Return [x, y] of the center of cell containing provided text 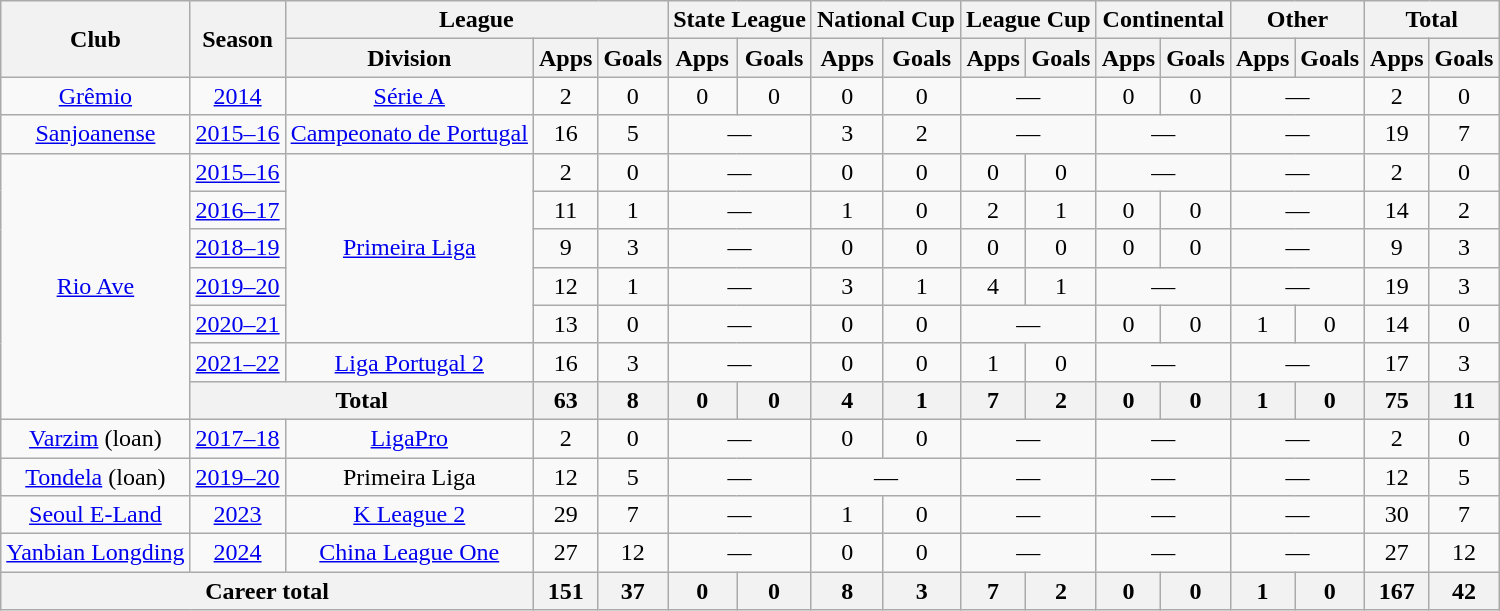
Other [1297, 20]
Série A [409, 96]
Campeonato de Portugal [409, 134]
Continental [1163, 20]
Varzim (loan) [96, 438]
China League One [409, 553]
2020–21 [238, 324]
2018–19 [238, 248]
Liga Portugal 2 [409, 362]
LigaPro [409, 438]
29 [565, 515]
Seoul E-Land [96, 515]
League Cup [1028, 20]
2014 [238, 96]
2024 [238, 553]
Yanbian Longding [96, 553]
Season [238, 39]
2021–22 [238, 362]
151 [565, 591]
13 [565, 324]
30 [1397, 515]
Sanjoanense [96, 134]
75 [1397, 400]
2016–17 [238, 210]
167 [1397, 591]
17 [1397, 362]
National Cup [886, 20]
42 [1464, 591]
State League [740, 20]
Grêmio [96, 96]
Division [409, 58]
Tondela (loan) [96, 477]
2017–18 [238, 438]
K League 2 [409, 515]
2023 [238, 515]
37 [633, 591]
Rio Ave [96, 286]
63 [565, 400]
League [476, 20]
Career total [268, 591]
Club [96, 39]
